From the cell containing the given text, extract its center point as (x, y) coordinate. 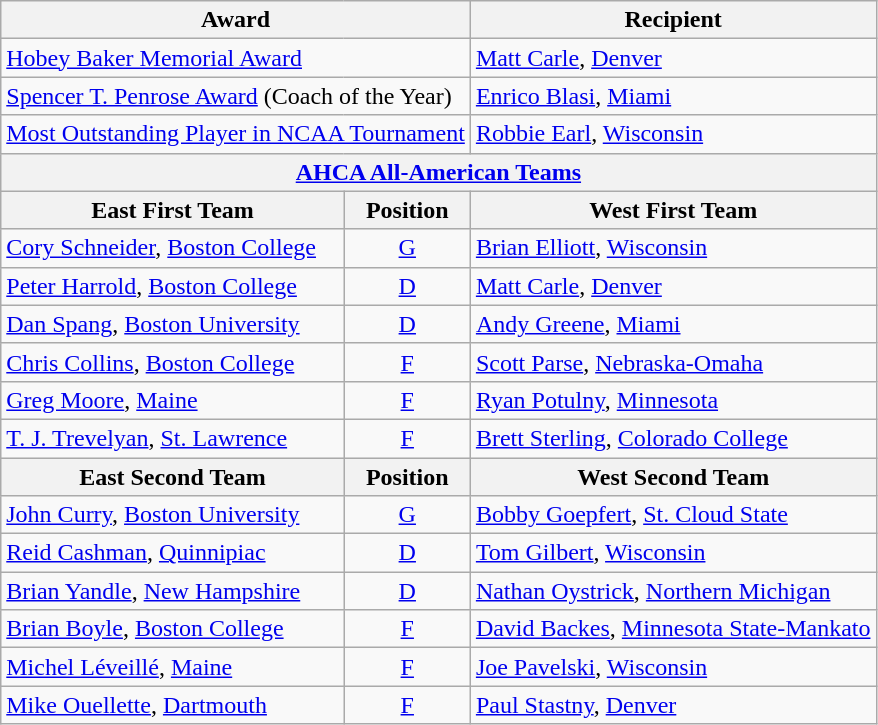
Michel Léveillé, Maine (172, 667)
Most Outstanding Player in NCAA Tournament (236, 134)
Robbie Earl, Wisconsin (673, 134)
East Second Team (172, 477)
Peter Harrold, Boston College (172, 286)
John Curry, Boston University (172, 515)
West First Team (673, 210)
Paul Stastny, Denver (673, 705)
Scott Parse, Nebraska-Omaha (673, 362)
AHCA All-American Teams (438, 172)
Cory Schneider, Boston College (172, 248)
T. J. Trevelyan, St. Lawrence (172, 438)
Enrico Blasi, Miami (673, 96)
Hobey Baker Memorial Award (236, 58)
Nathan Oystrick, Northern Michigan (673, 591)
Brett Sterling, Colorado College (673, 438)
East First Team (172, 210)
Ryan Potulny, Minnesota (673, 400)
Dan Spang, Boston University (172, 324)
Reid Cashman, Quinnipiac (172, 553)
Joe Pavelski, Wisconsin (673, 667)
West Second Team (673, 477)
Mike Ouellette, Dartmouth (172, 705)
Brian Yandle, New Hampshire (172, 591)
Brian Elliott, Wisconsin (673, 248)
Chris Collins, Boston College (172, 362)
David Backes, Minnesota State-Mankato (673, 629)
Recipient (673, 20)
Greg Moore, Maine (172, 400)
Bobby Goepfert, St. Cloud State (673, 515)
Andy Greene, Miami (673, 324)
Tom Gilbert, Wisconsin (673, 553)
Spencer T. Penrose Award (Coach of the Year) (236, 96)
Award (236, 20)
Brian Boyle, Boston College (172, 629)
